Detect which cell encompasses the target text, then output its [X, Y] center coordinate. 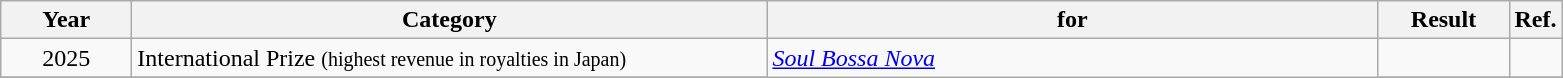
Result [1444, 20]
Year [66, 20]
Ref. [1536, 20]
International Prize (highest revenue in royalties in Japan) [450, 58]
Category [450, 20]
for [1072, 20]
Soul Bossa Nova [1072, 58]
2025 [66, 58]
